From the cell containing the given text, extract its center point as (x, y) coordinate. 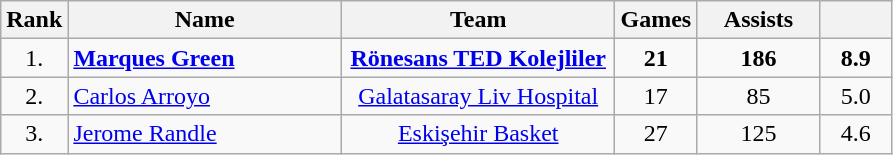
8.9 (856, 58)
Eskişehir Basket (478, 134)
Team (478, 20)
3. (34, 134)
125 (759, 134)
27 (656, 134)
2. (34, 96)
Rank (34, 20)
21 (656, 58)
17 (656, 96)
Games (656, 20)
Jerome Randle (205, 134)
85 (759, 96)
5.0 (856, 96)
1. (34, 58)
Assists (759, 20)
Name (205, 20)
Galatasaray Liv Hospital (478, 96)
186 (759, 58)
Marques Green (205, 58)
Carlos Arroyo (205, 96)
Rönesans TED Kolejliler (478, 58)
4.6 (856, 134)
